Return the [X, Y] coordinate for the center point of the cell that contains the specified text.  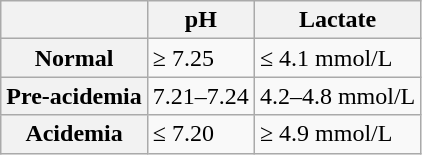
Pre-acidemia [74, 96]
7.21–7.24 [200, 96]
Lactate [337, 20]
Normal [74, 58]
pH [200, 20]
≤ 4.1 mmol/L [337, 58]
≥ 7.25 [200, 58]
Acidemia [74, 134]
≤ 7.20 [200, 134]
≥ 4.9 mmol/L [337, 134]
4.2–4.8 mmol/L [337, 96]
